Return the [X, Y] coordinate for the center point of the cell that contains the specified text.  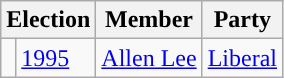
Member [149, 20]
Liberal [242, 58]
Party [242, 20]
Allen Lee [149, 58]
Election [48, 20]
1995 [56, 58]
